Identify which cell holds the provided text, then report its [X, Y] central coordinate. 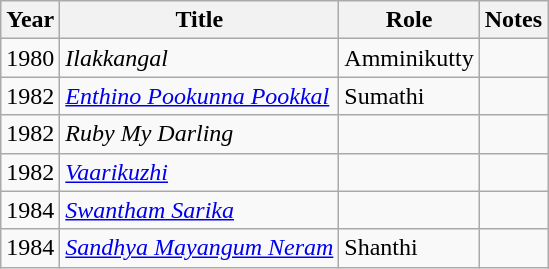
Role [409, 20]
Sandhya Mayangum Neram [200, 248]
Title [200, 20]
Swantham Sarika [200, 210]
Sumathi [409, 96]
Ilakkangal [200, 58]
Ruby My Darling [200, 134]
Enthino Pookunna Pookkal [200, 96]
Year [30, 20]
Amminikutty [409, 58]
Shanthi [409, 248]
1980 [30, 58]
Notes [513, 20]
Vaarikuzhi [200, 172]
